Determine the [X, Y] coordinate at the center of the cell enclosing the given text.  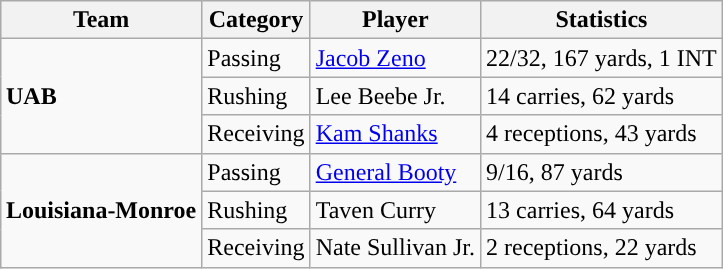
Player [395, 20]
Team [100, 20]
22/32, 167 yards, 1 INT [602, 58]
2 receptions, 22 yards [602, 248]
9/16, 87 yards [602, 172]
Lee Beebe Jr. [395, 96]
Statistics [602, 20]
Taven Curry [395, 210]
Jacob Zeno [395, 58]
UAB [100, 96]
General Booty [395, 172]
Kam Shanks [395, 134]
Louisiana-Monroe [100, 210]
13 carries, 64 yards [602, 210]
Nate Sullivan Jr. [395, 248]
4 receptions, 43 yards [602, 134]
14 carries, 62 yards [602, 96]
Category [256, 20]
